Scan for the cell matching the given text and deliver its (x, y) coordinate at center. 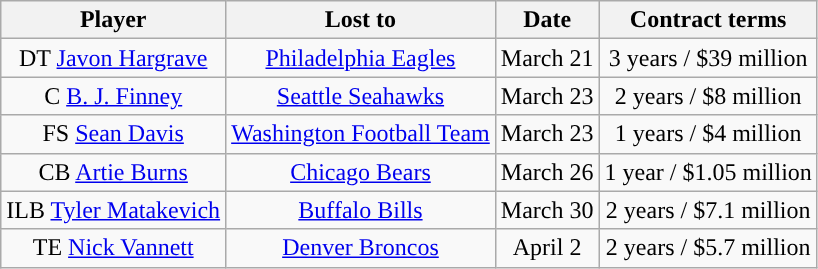
Player (114, 20)
2 years / $7.1 million (708, 210)
C B. J. Finney (114, 96)
March 30 (547, 210)
Washington Football Team (361, 134)
CB Artie Burns (114, 172)
1 years / $4 million (708, 134)
2 years / $8 million (708, 96)
2 years / $5.7 million (708, 248)
Lost to (361, 20)
Chicago Bears (361, 172)
March 26 (547, 172)
ILB Tyler Matakevich (114, 210)
April 2 (547, 248)
Seattle Seahawks (361, 96)
March 21 (547, 58)
3 years / $39 million (708, 58)
Date (547, 20)
Philadelphia Eagles (361, 58)
1 year / $1.05 million (708, 172)
Contract terms (708, 20)
TE Nick Vannett (114, 248)
Buffalo Bills (361, 210)
DT Javon Hargrave (114, 58)
Denver Broncos (361, 248)
FS Sean Davis (114, 134)
